Determine the [x, y] coordinate at the center of the cell enclosing the given text.  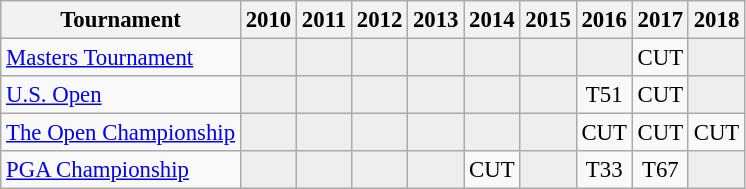
2010 [268, 20]
U.S. Open [121, 95]
Tournament [121, 20]
2013 [436, 20]
2012 [379, 20]
2016 [604, 20]
2018 [716, 20]
T67 [660, 170]
2014 [492, 20]
T51 [604, 95]
T33 [604, 170]
2011 [324, 20]
The Open Championship [121, 133]
2015 [548, 20]
PGA Championship [121, 170]
2017 [660, 20]
Masters Tournament [121, 58]
